Detect which cell encompasses the target text, then output its [X, Y] center coordinate. 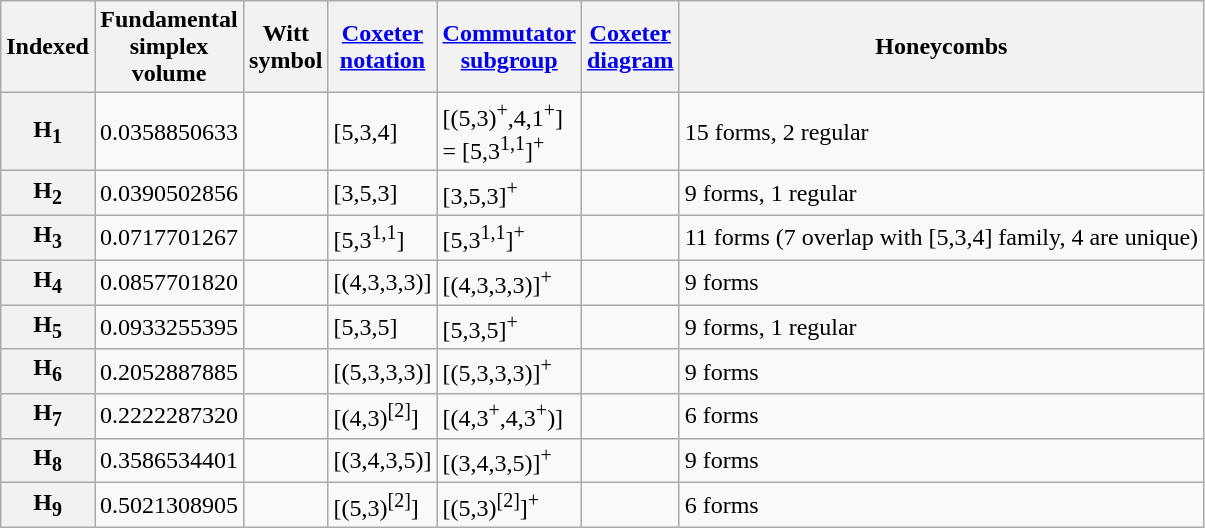
[3,5,3]+ [509, 194]
15 forms, 2 regular [941, 132]
0.0857701820 [168, 282]
Coxeternotation [382, 47]
[(3,4,3,5)]+ [509, 460]
[(3,4,3,5)] [382, 460]
H5 [48, 328]
[(4,3)[2]] [382, 416]
[3,5,3] [382, 194]
0.0358850633 [168, 132]
Indexed [48, 47]
Commutatorsubgroup [509, 47]
Honeycombs [941, 47]
[(4,3,3,3)] [382, 282]
0.0933255395 [168, 328]
11 forms (7 overlap with [5,3,4] family, 4 are unique) [941, 238]
[(5,3)[2]] [382, 506]
[(5,3)+,4,1+]= [5,31,1]+ [509, 132]
0.5021308905 [168, 506]
H9 [48, 506]
[5,31,1] [382, 238]
[(4,3+,4,3+)] [509, 416]
0.2052887885 [168, 372]
H6 [48, 372]
Wittsymbol [286, 47]
[(5,3,3,3)] [382, 372]
H3 [48, 238]
H7 [48, 416]
0.0390502856 [168, 194]
Fundamentalsimplexvolume [168, 47]
[5,3,5]+ [509, 328]
0.0717701267 [168, 238]
[(5,3,3,3)]+ [509, 372]
0.3586534401 [168, 460]
0.2222287320 [168, 416]
[(4,3,3,3)]+ [509, 282]
Coxeterdiagram [630, 47]
[5,3,4] [382, 132]
H2 [48, 194]
[5,3,5] [382, 328]
H1 [48, 132]
[5,31,1]+ [509, 238]
H4 [48, 282]
H8 [48, 460]
[(5,3)[2]]+ [509, 506]
